Return the (X, Y) coordinate for the center point of the cell that contains the specified text.  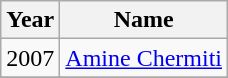
2007 (30, 58)
Amine Chermiti (144, 58)
Name (144, 20)
Year (30, 20)
